Capture the cell that displays the provided text and extract its [x, y] central coordinate. 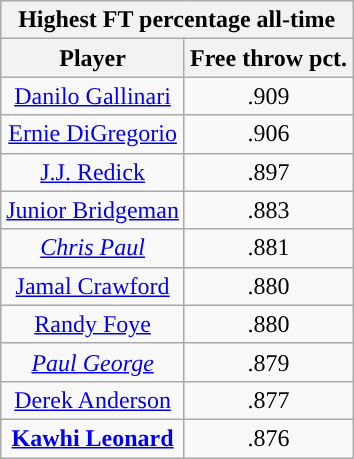
Randy Foye [93, 324]
.876 [268, 438]
Chris Paul [93, 248]
Highest FT percentage all-time [177, 20]
.881 [268, 248]
Junior Bridgeman [93, 210]
.879 [268, 362]
Jamal Crawford [93, 286]
Kawhi Leonard [93, 438]
.909 [268, 96]
Danilo Gallinari [93, 96]
Player [93, 58]
Paul George [93, 362]
Derek Anderson [93, 400]
.877 [268, 400]
.883 [268, 210]
.906 [268, 134]
J.J. Redick [93, 172]
Ernie DiGregorio [93, 134]
.897 [268, 172]
Free throw pct. [268, 58]
